Search for the cell housing the specified text and yield its (X, Y) center coordinate. 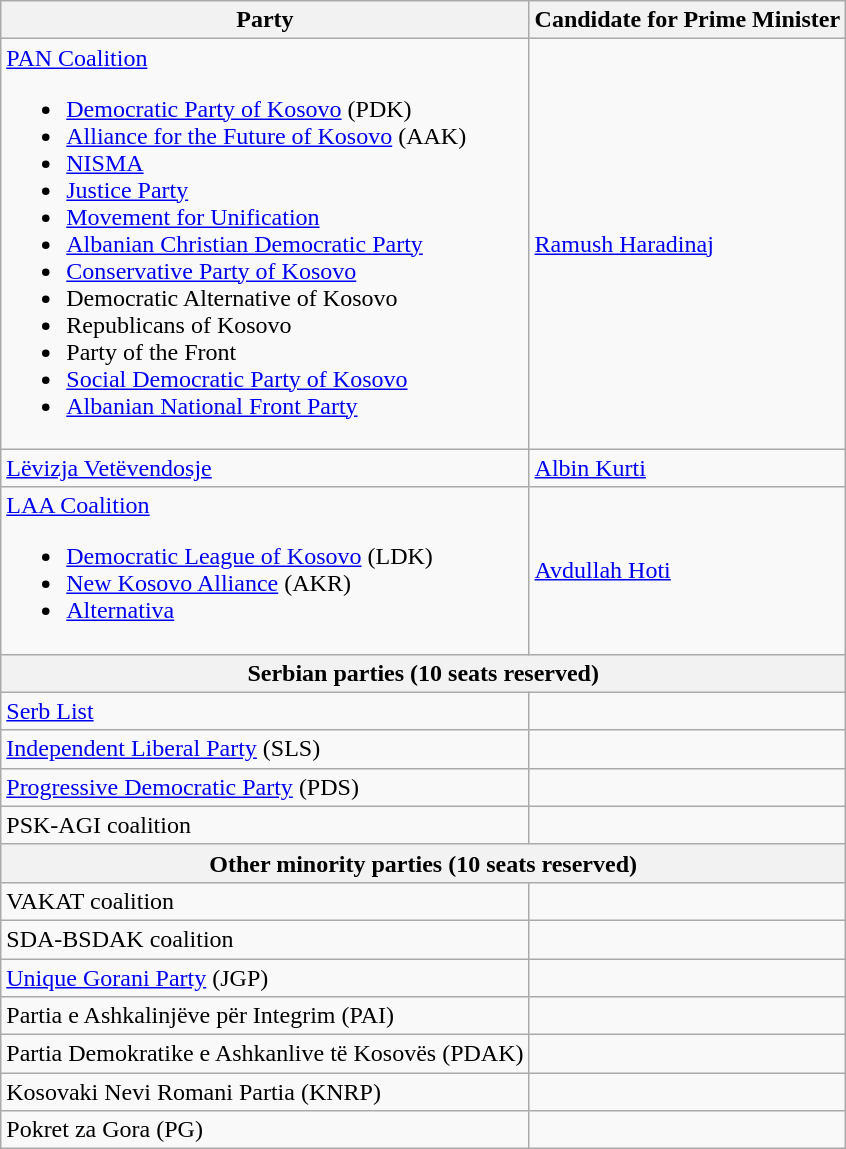
Avdullah Hoti (688, 570)
PSK-AGI coalition (265, 825)
Unique Gorani Party (JGP) (265, 977)
VAKAT coalition (265, 901)
Pokret za Gora (PG) (265, 1130)
Ramush Haradinaj (688, 244)
Serbian parties (10 seats reserved) (424, 673)
Lëvizja Vetëvendosje (265, 468)
Partia e Ashkalinjëve për Integrim (PAI) (265, 1016)
Party (265, 20)
Kosovaki Nevi Romani Partia (KNRP) (265, 1092)
Progressive Democratic Party (PDS) (265, 787)
LAA CoalitionDemocratic League of Kosovo (LDK)New Kosovo Alliance (AKR)Alternativa (265, 570)
Partia Demokratike e Ashkanlive të Kosovës (PDAK) (265, 1054)
SDA-BSDAK coalition (265, 939)
Candidate for Prime Minister (688, 20)
Independent Liberal Party (SLS) (265, 749)
Serb List (265, 711)
Albin Kurti (688, 468)
Other minority parties (10 seats reserved) (424, 863)
